From the cell containing the given text, extract its center point as [X, Y] coordinate. 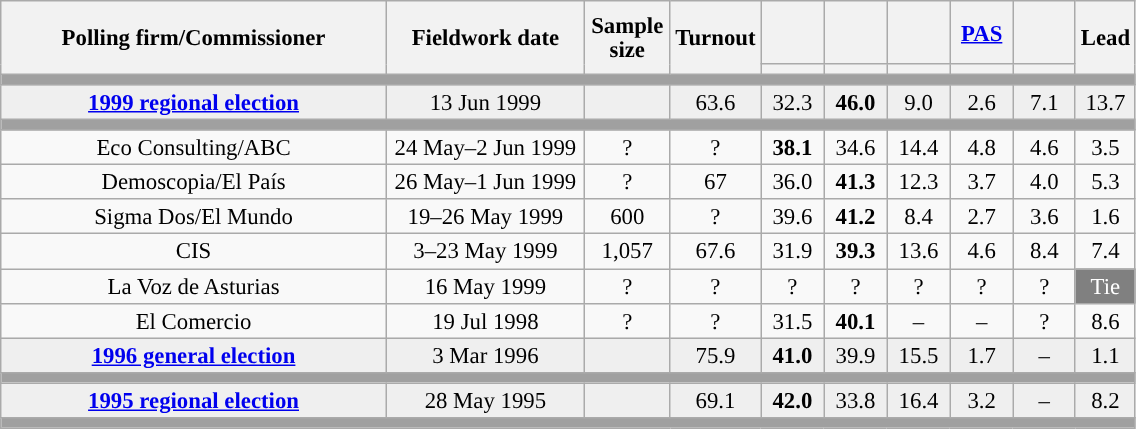
1.1 [1105, 356]
1.6 [1105, 218]
3.2 [982, 400]
24 May–2 Jun 1999 [485, 148]
7.1 [1044, 102]
3.6 [1044, 218]
2.7 [982, 218]
2.6 [982, 102]
39.6 [792, 218]
39.9 [856, 356]
41.0 [792, 356]
Lead [1105, 38]
36.0 [792, 182]
9.0 [918, 102]
63.6 [716, 102]
Tie [1105, 286]
1995 regional election [194, 400]
Eco Consulting/ABC [194, 148]
34.6 [856, 148]
1,057 [627, 252]
38.1 [792, 148]
Polling firm/Commissioner [194, 38]
1996 general election [194, 356]
PAS [982, 32]
Fieldwork date [485, 38]
5.3 [1105, 182]
4.8 [982, 148]
13.6 [918, 252]
16.4 [918, 400]
13.7 [1105, 102]
3.7 [982, 182]
Sigma Dos/El Mundo [194, 218]
42.0 [792, 400]
19 Jul 1998 [485, 320]
13 Jun 1999 [485, 102]
16 May 1999 [485, 286]
3–23 May 1999 [485, 252]
1999 regional election [194, 102]
19–26 May 1999 [485, 218]
32.3 [792, 102]
14.4 [918, 148]
40.1 [856, 320]
Sample size [627, 38]
75.9 [716, 356]
31.5 [792, 320]
Turnout [716, 38]
3 Mar 1996 [485, 356]
41.3 [856, 182]
39.3 [856, 252]
8.2 [1105, 400]
46.0 [856, 102]
3.5 [1105, 148]
28 May 1995 [485, 400]
El Comercio [194, 320]
41.2 [856, 218]
1.7 [982, 356]
7.4 [1105, 252]
La Voz de Asturias [194, 286]
33.8 [856, 400]
69.1 [716, 400]
31.9 [792, 252]
Demoscopia/El País [194, 182]
15.5 [918, 356]
12.3 [918, 182]
CIS [194, 252]
26 May–1 Jun 1999 [485, 182]
4.0 [1044, 182]
8.6 [1105, 320]
67 [716, 182]
600 [627, 218]
67.6 [716, 252]
